Extract the (x, y) coordinate from the center of the cell holding the provided text.  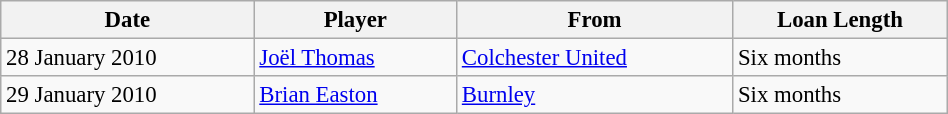
Player (356, 20)
From (595, 20)
Colchester United (595, 58)
Date (128, 20)
28 January 2010 (128, 58)
29 January 2010 (128, 95)
Burnley (595, 95)
Loan Length (840, 20)
Brian Easton (356, 95)
Joël Thomas (356, 58)
